Extract the [x, y] coordinate from the center of the cell holding the provided text.  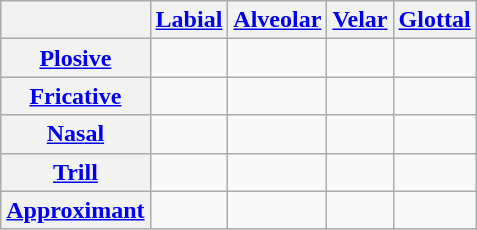
Approximant [76, 210]
Nasal [76, 134]
Velar [360, 20]
Trill [76, 172]
Glottal [434, 20]
Plosive [76, 58]
Labial [189, 20]
Fricative [76, 96]
Alveolar [278, 20]
